Find where the given text appears and provide that cell's center as [X, Y] coordinate. 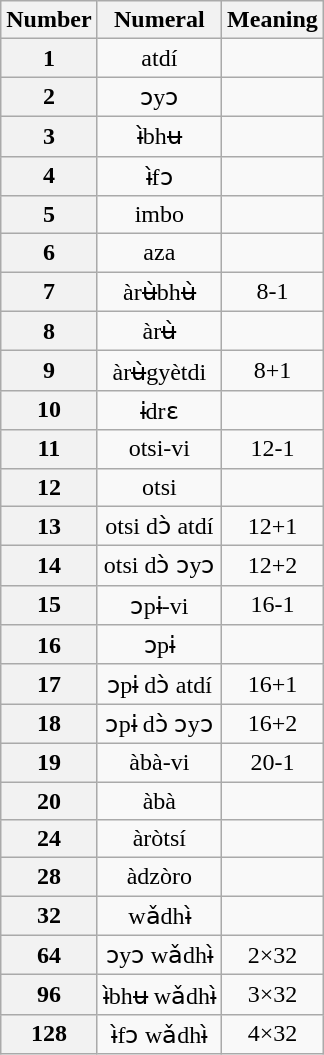
8 [49, 331]
ɨ̀fɔ [159, 176]
128 [49, 1034]
Numeral [159, 20]
ɨ̀fɔ wǎdhɨ̀ [159, 1034]
11 [49, 449]
otsi dɔ̀ ɔyɔ [159, 566]
àbà-vi [159, 762]
20 [49, 801]
atdí [159, 58]
6 [49, 253]
4×32 [273, 1034]
Meaning [273, 20]
ɔpɨ dɔ̀ ɔyɔ [159, 724]
ɔpɨ-vi [159, 605]
3 [49, 136]
13 [49, 526]
àròtsí [159, 839]
7 [49, 292]
96 [49, 995]
16+1 [273, 684]
otsi-vi [159, 449]
24 [49, 839]
àrʉ̀bhʉ̀ [159, 292]
18 [49, 724]
20-1 [273, 762]
ɔyɔ [159, 97]
ɔyɔ wǎdhɨ̀ [159, 955]
17 [49, 684]
4 [49, 176]
àrʉ̀gyètdi [159, 371]
9 [49, 371]
16-1 [273, 605]
2×32 [273, 955]
1 [49, 58]
10 [49, 410]
ɔpɨ dɔ̀ atdí [159, 684]
8-1 [273, 292]
16 [49, 645]
32 [49, 916]
19 [49, 762]
12+2 [273, 566]
imbo [159, 215]
àrʉ̀ [159, 331]
àbà [159, 801]
14 [49, 566]
12-1 [273, 449]
16+2 [273, 724]
ɨ̀bhʉ [159, 136]
3×32 [273, 995]
ɨdrɛ [159, 410]
2 [49, 97]
15 [49, 605]
Number [49, 20]
otsi dɔ̀ atdí [159, 526]
ɨ̀bhʉ wǎdhɨ̀ [159, 995]
wǎdhɨ̀ [159, 916]
8+1 [273, 371]
otsi [159, 487]
28 [49, 877]
12 [49, 487]
12+1 [273, 526]
5 [49, 215]
àdzòro [159, 877]
64 [49, 955]
aza [159, 253]
ɔpɨ [159, 645]
